Detect which cell encompasses the target text, then output its [X, Y] center coordinate. 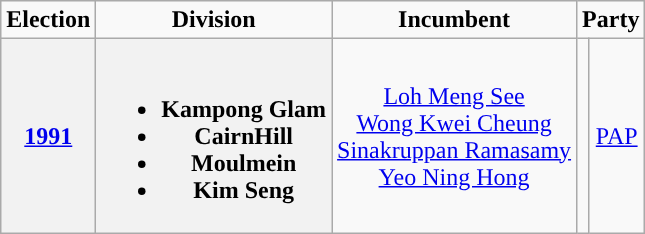
1991 [48, 136]
Kampong GlamCairnHillMoulmeinKim Seng [214, 136]
Party [611, 20]
Incumbent [454, 20]
PAP [616, 136]
Election [48, 20]
Loh Meng SeeWong Kwei CheungSinakruppan RamasamyYeo Ning Hong [454, 136]
Division [214, 20]
